From the cell containing the given text, extract its center point as (x, y) coordinate. 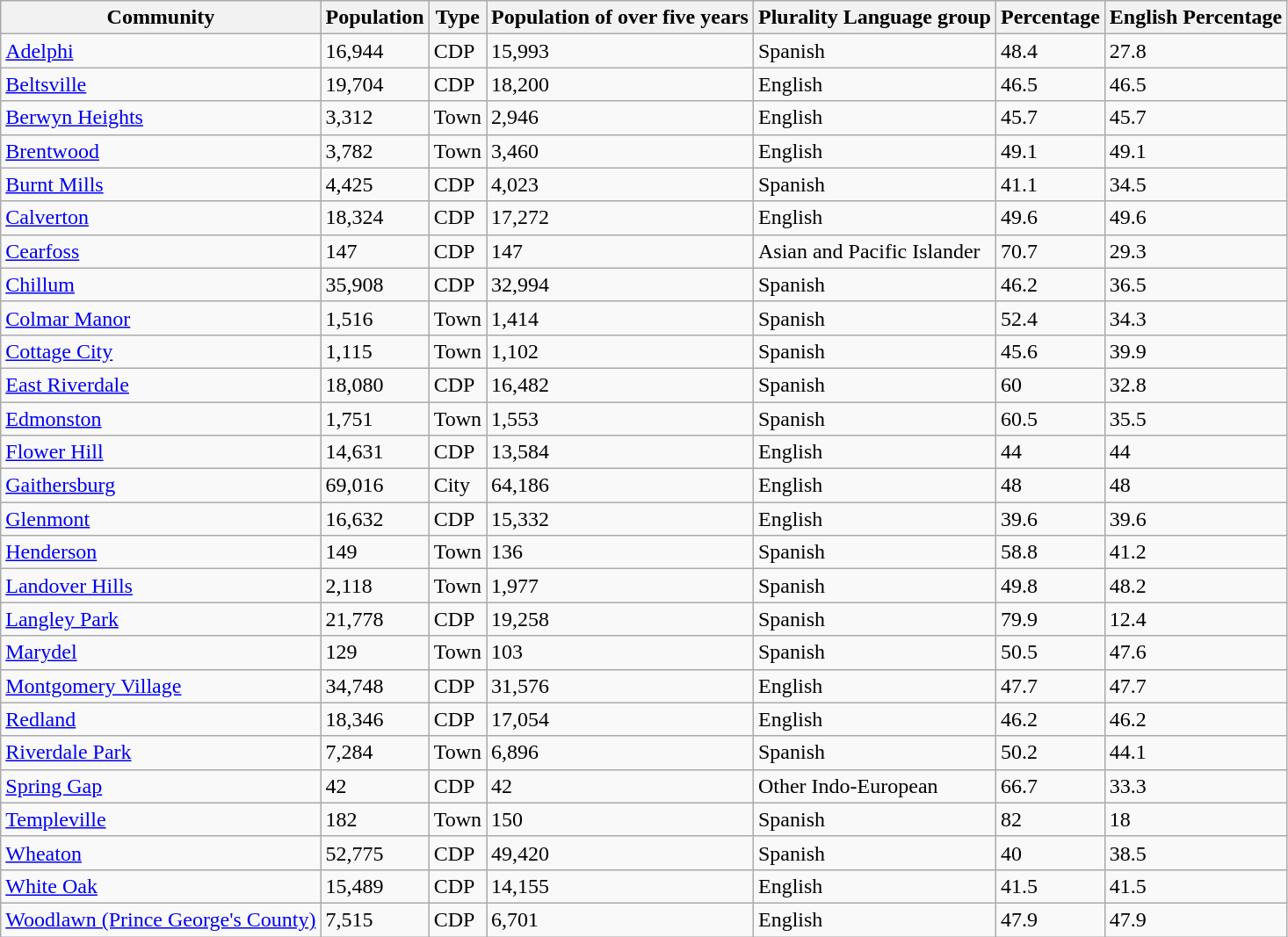
15,993 (620, 51)
38.5 (1195, 853)
Adelphi (161, 51)
7,284 (374, 753)
Cearfoss (161, 251)
66.7 (1050, 786)
50.2 (1050, 753)
18,080 (374, 385)
East Riverdale (161, 385)
16,482 (620, 385)
15,332 (620, 519)
1,516 (374, 318)
6,701 (620, 919)
Chillum (161, 285)
16,944 (374, 51)
Brentwood (161, 151)
27.8 (1195, 51)
Spring Gap (161, 786)
29.3 (1195, 251)
32.8 (1195, 385)
1,977 (620, 586)
English Percentage (1195, 18)
Marydel (161, 652)
35.5 (1195, 419)
149 (374, 552)
18,346 (374, 719)
34.3 (1195, 318)
49.8 (1050, 586)
69,016 (374, 486)
47.6 (1195, 652)
1,115 (374, 351)
14,155 (620, 886)
Plurality Language group (874, 18)
Cottage City (161, 351)
2,946 (620, 118)
Woodlawn (Prince George's County) (161, 919)
32,994 (620, 285)
3,460 (620, 151)
45.6 (1050, 351)
3,782 (374, 151)
36.5 (1195, 285)
70.7 (1050, 251)
50.5 (1050, 652)
Population (374, 18)
13,584 (620, 452)
33.3 (1195, 786)
Glenmont (161, 519)
Population of over five years (620, 18)
Other Indo-European (874, 786)
182 (374, 819)
Calverton (161, 218)
12.4 (1195, 619)
Montgomery Village (161, 686)
82 (1050, 819)
44.1 (1195, 753)
4,023 (620, 184)
18,324 (374, 218)
31,576 (620, 686)
18 (1195, 819)
White Oak (161, 886)
Percentage (1050, 18)
Redland (161, 719)
19,704 (374, 84)
Wheaton (161, 853)
58.8 (1050, 552)
15,489 (374, 886)
Berwyn Heights (161, 118)
34,748 (374, 686)
Type (457, 18)
103 (620, 652)
79.9 (1050, 619)
150 (620, 819)
52,775 (374, 853)
Templeville (161, 819)
21,778 (374, 619)
Riverdale Park (161, 753)
14,631 (374, 452)
Burnt Mills (161, 184)
18,200 (620, 84)
60.5 (1050, 419)
Gaithersburg (161, 486)
Landover Hills (161, 586)
Asian and Pacific Islander (874, 251)
39.9 (1195, 351)
16,632 (374, 519)
1,102 (620, 351)
4,425 (374, 184)
35,908 (374, 285)
17,054 (620, 719)
34.5 (1195, 184)
Langley Park (161, 619)
1,414 (620, 318)
64,186 (620, 486)
48.2 (1195, 586)
2,118 (374, 586)
49,420 (620, 853)
136 (620, 552)
3,312 (374, 118)
52.4 (1050, 318)
6,896 (620, 753)
Flower Hill (161, 452)
1,553 (620, 419)
Edmonston (161, 419)
129 (374, 652)
7,515 (374, 919)
Community (161, 18)
48.4 (1050, 51)
40 (1050, 853)
1,751 (374, 419)
City (457, 486)
Beltsville (161, 84)
19,258 (620, 619)
Colmar Manor (161, 318)
41.2 (1195, 552)
17,272 (620, 218)
Henderson (161, 552)
60 (1050, 385)
41.1 (1050, 184)
